Identify which cell holds the provided text, then report its [x, y] central coordinate. 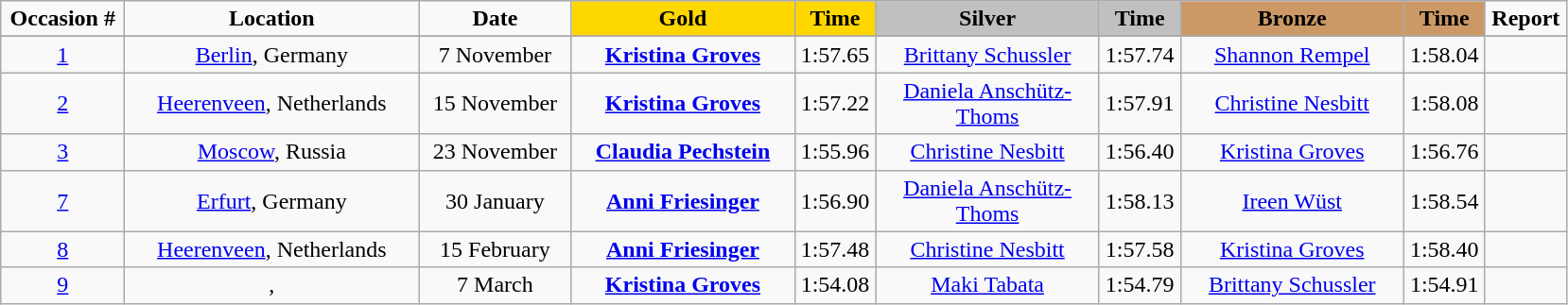
, [272, 285]
1:57.58 [1140, 249]
9 [62, 285]
1:55.96 [835, 152]
Erfurt, Germany [272, 200]
1:54.79 [1140, 285]
Moscow, Russia [272, 152]
Occasion # [62, 19]
1:56.76 [1444, 152]
7 November [496, 55]
Maki Tabata [987, 285]
Shannon Rempel [1292, 55]
1:54.08 [835, 285]
1:56.90 [835, 200]
1:57.48 [835, 249]
1:54.91 [1444, 285]
Report [1525, 19]
Ireen Wüst [1292, 200]
7 March [496, 285]
30 January [496, 200]
8 [62, 249]
7 [62, 200]
1:57.65 [835, 55]
1:57.91 [1140, 104]
Bronze [1292, 19]
1:58.08 [1444, 104]
15 November [496, 104]
1:56.40 [1140, 152]
Location [272, 19]
Date [496, 19]
1 [62, 55]
1:57.22 [835, 104]
Claudia Pechstein [683, 152]
2 [62, 104]
1:58.13 [1140, 200]
Gold [683, 19]
15 February [496, 249]
1:57.74 [1140, 55]
Silver [987, 19]
23 November [496, 152]
3 [62, 152]
1:58.40 [1444, 249]
1:58.54 [1444, 200]
Berlin, Germany [272, 55]
1:58.04 [1444, 55]
